Extract the [x, y] coordinate from the center of the cell holding the provided text.  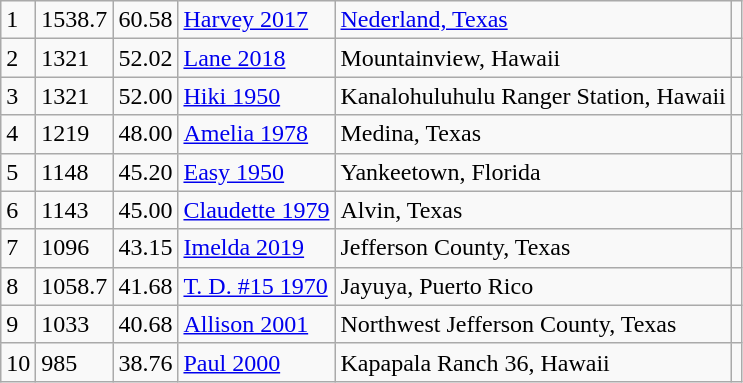
1058.7 [74, 286]
4 [18, 134]
Easy 1950 [256, 172]
45.20 [146, 172]
38.76 [146, 362]
48.00 [146, 134]
40.68 [146, 324]
60.58 [146, 20]
5 [18, 172]
Yankeetown, Florida [533, 172]
1096 [74, 248]
Jayuya, Puerto Rico [533, 286]
9 [18, 324]
Imelda 2019 [256, 248]
1538.7 [74, 20]
Mountainview, Hawaii [533, 58]
Alvin, Texas [533, 210]
Northwest Jefferson County, Texas [533, 324]
Claudette 1979 [256, 210]
Medina, Texas [533, 134]
1033 [74, 324]
52.00 [146, 96]
43.15 [146, 248]
1219 [74, 134]
Harvey 2017 [256, 20]
Nederland, Texas [533, 20]
2 [18, 58]
Allison 2001 [256, 324]
Jefferson County, Texas [533, 248]
1 [18, 20]
8 [18, 286]
T. D. #15 1970 [256, 286]
7 [18, 248]
10 [18, 362]
985 [74, 362]
Amelia 1978 [256, 134]
Lane 2018 [256, 58]
Paul 2000 [256, 362]
3 [18, 96]
Kanalohuluhulu Ranger Station, Hawaii [533, 96]
52.02 [146, 58]
6 [18, 210]
1148 [74, 172]
Hiki 1950 [256, 96]
45.00 [146, 210]
Kapapala Ranch 36, Hawaii [533, 362]
41.68 [146, 286]
1143 [74, 210]
